Find where the given text appears and provide that cell's center as [x, y] coordinate. 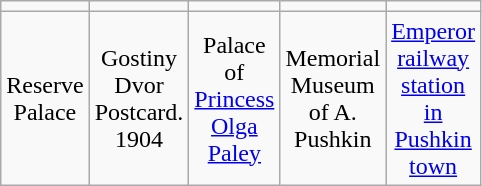
Memorial Museum of A. Pushkin [333, 98]
Palace of Princess Olga Paley [234, 98]
Reserve Palace [45, 98]
Gostiny Dvor Postcard. 1904 [139, 98]
Emperor railway station in Pushkin town [434, 98]
